Find where the given text appears and provide that cell's center as (X, Y) coordinate. 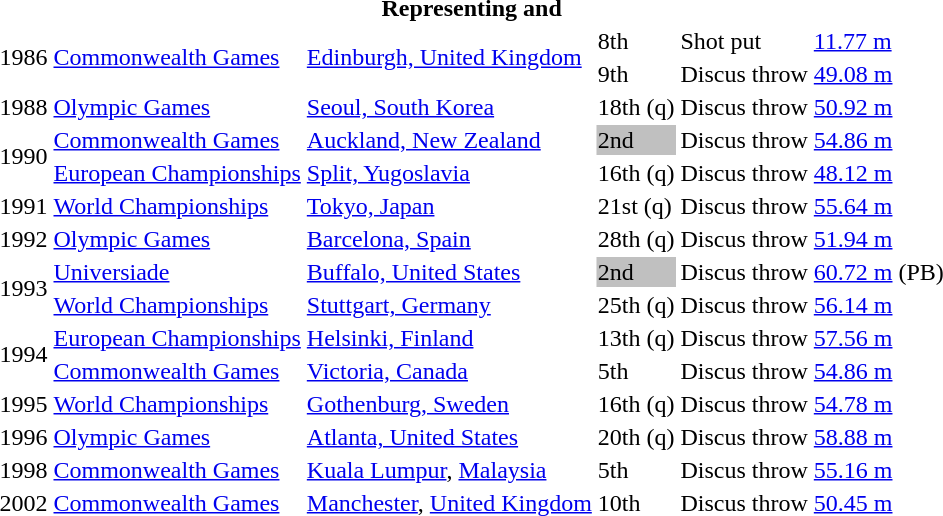
Seoul, South Korea (449, 107)
Split, Yugoslavia (449, 173)
Helsinki, Finland (449, 338)
Atlanta, United States (449, 437)
Kuala Lumpur, Malaysia (449, 470)
20th (q) (636, 437)
Tokyo, Japan (449, 206)
9th (636, 74)
28th (q) (636, 239)
18th (q) (636, 107)
Buffalo, United States (449, 272)
Stuttgart, Germany (449, 305)
Victoria, Canada (449, 371)
8th (636, 41)
13th (q) (636, 338)
Edinburgh, United Kingdom (449, 58)
Shot put (744, 41)
Universiade (177, 272)
25th (q) (636, 305)
21st (q) (636, 206)
Gothenburg, Sweden (449, 404)
Barcelona, Spain (449, 239)
Auckland, New Zealand (449, 140)
